For the text-containing cell, return its midpoint in [x, y] coordinate format. 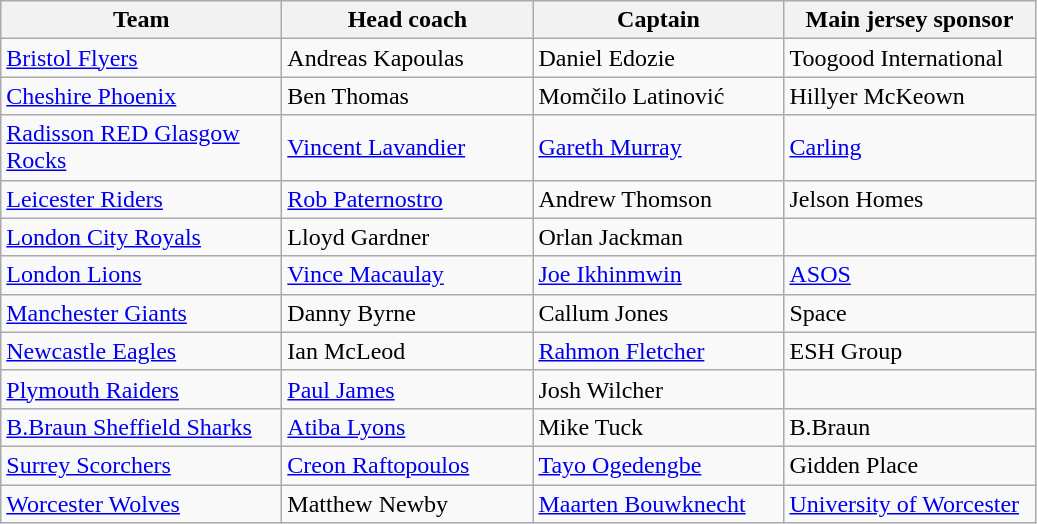
Worcester Wolves [142, 503]
ASOS [910, 275]
Callum Jones [658, 313]
Newcastle Eagles [142, 351]
Ian McLeod [408, 351]
Space [910, 313]
Gareth Murray [658, 148]
Creon Raftopoulos [408, 465]
Carling [910, 148]
Paul James [408, 389]
Manchester Giants [142, 313]
Tayo Ogedengbe [658, 465]
University of Worcester [910, 503]
Vincent Lavandier [408, 148]
Team [142, 20]
Atiba Lyons [408, 427]
Toogood International [910, 58]
Maarten Bouwknecht [658, 503]
Hillyer McKeown [910, 96]
Matthew Newby [408, 503]
Captain [658, 20]
Daniel Edozie [658, 58]
Leicester Riders [142, 199]
Orlan Jackman [658, 237]
Gidden Place [910, 465]
Danny Byrne [408, 313]
Andreas Kapoulas [408, 58]
Rahmon Fletcher [658, 351]
B.Braun [910, 427]
London Lions [142, 275]
B.Braun Sheffield Sharks [142, 427]
Head coach [408, 20]
Surrey Scorchers [142, 465]
Cheshire Phoenix [142, 96]
Ben Thomas [408, 96]
Josh Wilcher [658, 389]
Andrew Thomson [658, 199]
Plymouth Raiders [142, 389]
Main jersey sponsor [910, 20]
Radisson RED Glasgow Rocks [142, 148]
Momčilo Latinović [658, 96]
London City Royals [142, 237]
Lloyd Gardner [408, 237]
Mike Tuck [658, 427]
Jelson Homes [910, 199]
Rob Paternostro [408, 199]
ESH Group [910, 351]
Bristol Flyers [142, 58]
Vince Macaulay [408, 275]
Joe Ikhinmwin [658, 275]
